Output the (X, Y) coordinate of the center of the cell containing the given text.  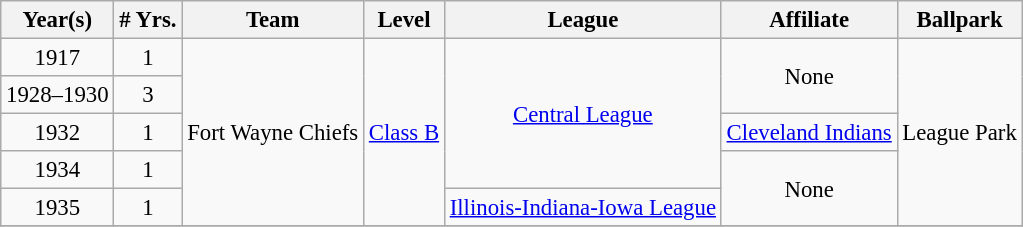
1934 (58, 170)
Cleveland Indians (809, 133)
Illinois-Indiana-Iowa League (582, 208)
Central League (582, 114)
3 (148, 95)
1928–1930 (58, 95)
Team (273, 20)
1917 (58, 58)
# Yrs. (148, 20)
Fort Wayne Chiefs (273, 133)
Class B (404, 133)
League Park (960, 133)
Year(s) (58, 20)
Level (404, 20)
League (582, 20)
Ballpark (960, 20)
1932 (58, 133)
1935 (58, 208)
Affiliate (809, 20)
